Locate the cell with the specified text and output its [X, Y] center coordinate. 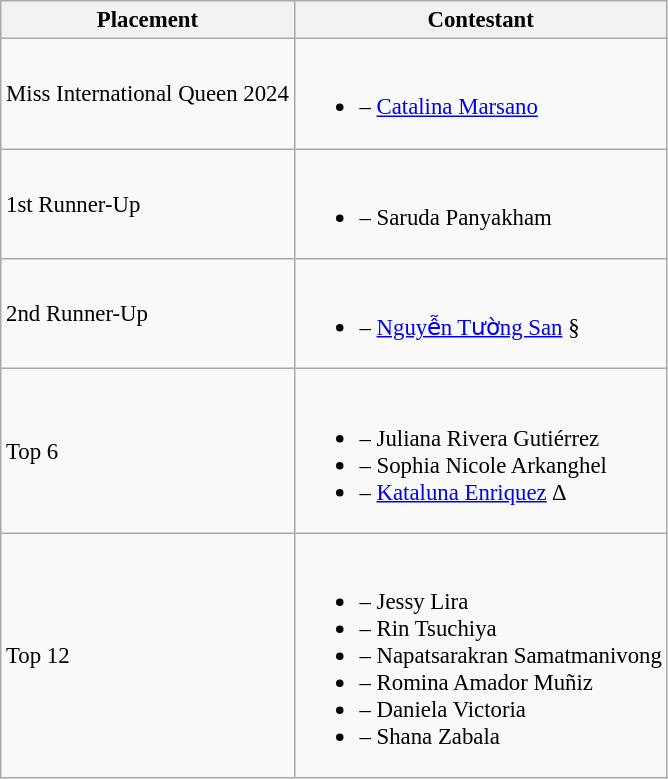
Miss International Queen 2024 [148, 94]
– Juliana Rivera Gutiérrez – Sophia Nicole Arkanghel – Kataluna Enriquez ∆ [480, 451]
– Catalina Marsano [480, 94]
– Nguyễn Tường San § [480, 314]
– Saruda Panyakham [480, 204]
Placement [148, 20]
2nd Runner-Up [148, 314]
Contestant [480, 20]
Top 12 [148, 656]
1st Runner-Up [148, 204]
– Jessy Lira – Rin Tsuchiya – Napatsarakran Samatmanivong – Romina Amador Muñiz – Daniela Victoria – Shana Zabala [480, 656]
Top 6 [148, 451]
